Capture the cell that displays the provided text and extract its [X, Y] central coordinate. 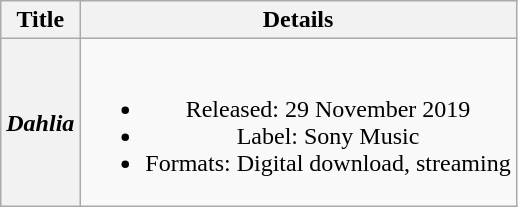
Details [298, 20]
Released: 29 November 2019Label: Sony MusicFormats: Digital download, streaming [298, 122]
Dahlia [40, 122]
Title [40, 20]
